From the cell containing the given text, extract its center point as [X, Y] coordinate. 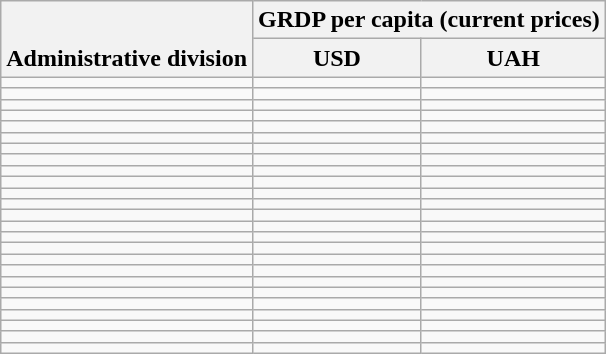
GRDP per capita (current prices) [430, 20]
Administrative division [127, 39]
UAH [513, 58]
USD [338, 58]
